From the cell containing the given text, extract its center point as [X, Y] coordinate. 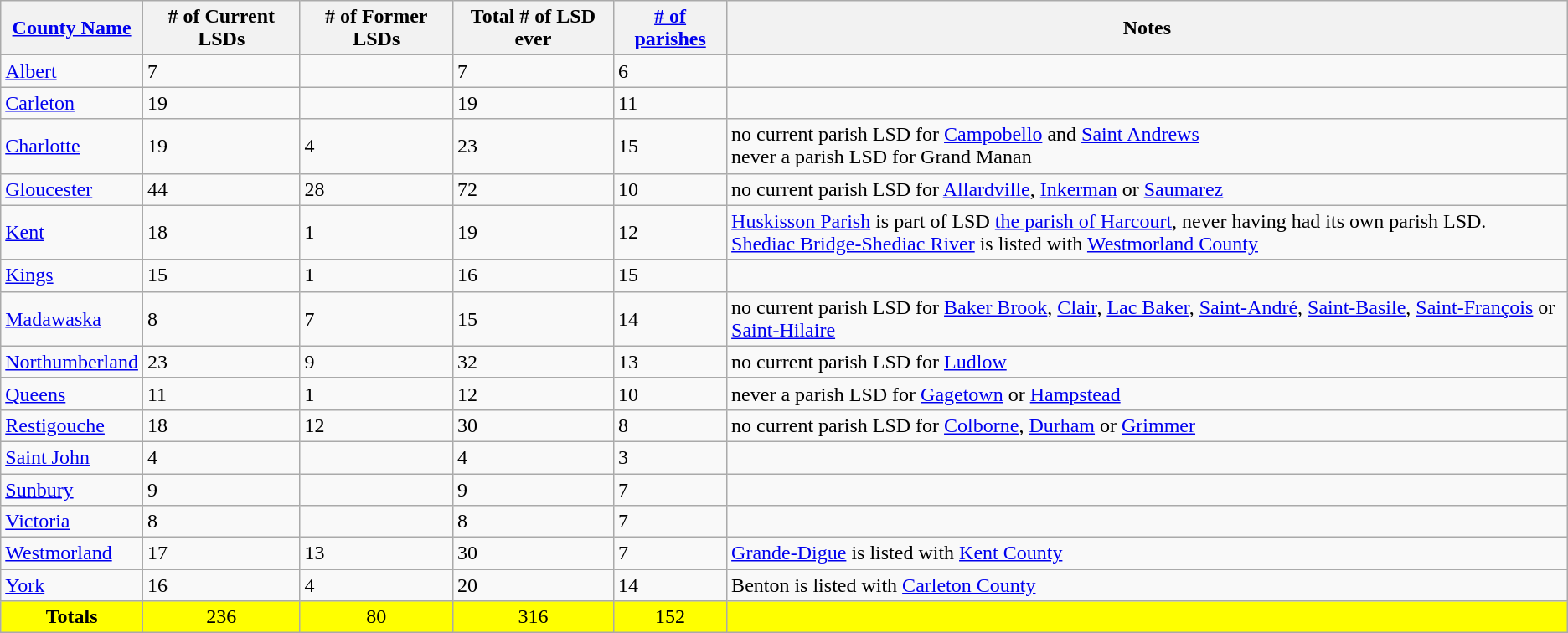
no current parish LSD for Baker Brook, Clair, Lac Baker, Saint-André, Saint-Basile, Saint-François or Saint-Hilaire [1148, 318]
Westmorland [72, 553]
Benton is listed with Carleton County [1148, 585]
316 [533, 617]
Madawaska [72, 318]
72 [533, 189]
44 [221, 189]
# of parishes [670, 28]
Sunbury [72, 490]
20 [533, 585]
28 [376, 189]
no current parish LSD for Ludlow [1148, 362]
Queens [72, 394]
Carleton [72, 103]
Notes [1148, 28]
32 [533, 362]
152 [670, 617]
Victoria [72, 522]
Saint John [72, 457]
Gloucester [72, 189]
no current parish LSD for Allardville, Inkerman or Saumarez [1148, 189]
County Name [72, 28]
236 [221, 617]
Albert [72, 71]
York [72, 585]
Total # of LSD ever [533, 28]
6 [670, 71]
Restigouche [72, 425]
Charlotte [72, 146]
3 [670, 457]
Totals [72, 617]
no current parish LSD for Colborne, Durham or Grimmer [1148, 425]
# of Former LSDs [376, 28]
Kent [72, 233]
Northumberland [72, 362]
Kings [72, 275]
Grande-Digue is listed with Kent County [1148, 553]
never a parish LSD for Gagetown or Hampstead [1148, 394]
17 [221, 553]
no current parish LSD for Campobello and Saint Andrewsnever a parish LSD for Grand Manan [1148, 146]
# of Current LSDs [221, 28]
80 [376, 617]
